For the text-containing cell, return its midpoint in [X, Y] coordinate format. 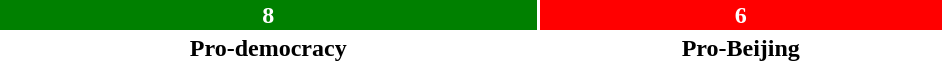
6 [741, 15]
8 [268, 15]
